Pinpoint the cell where the given text exists, returning its (x, y) midpoint coordinate. 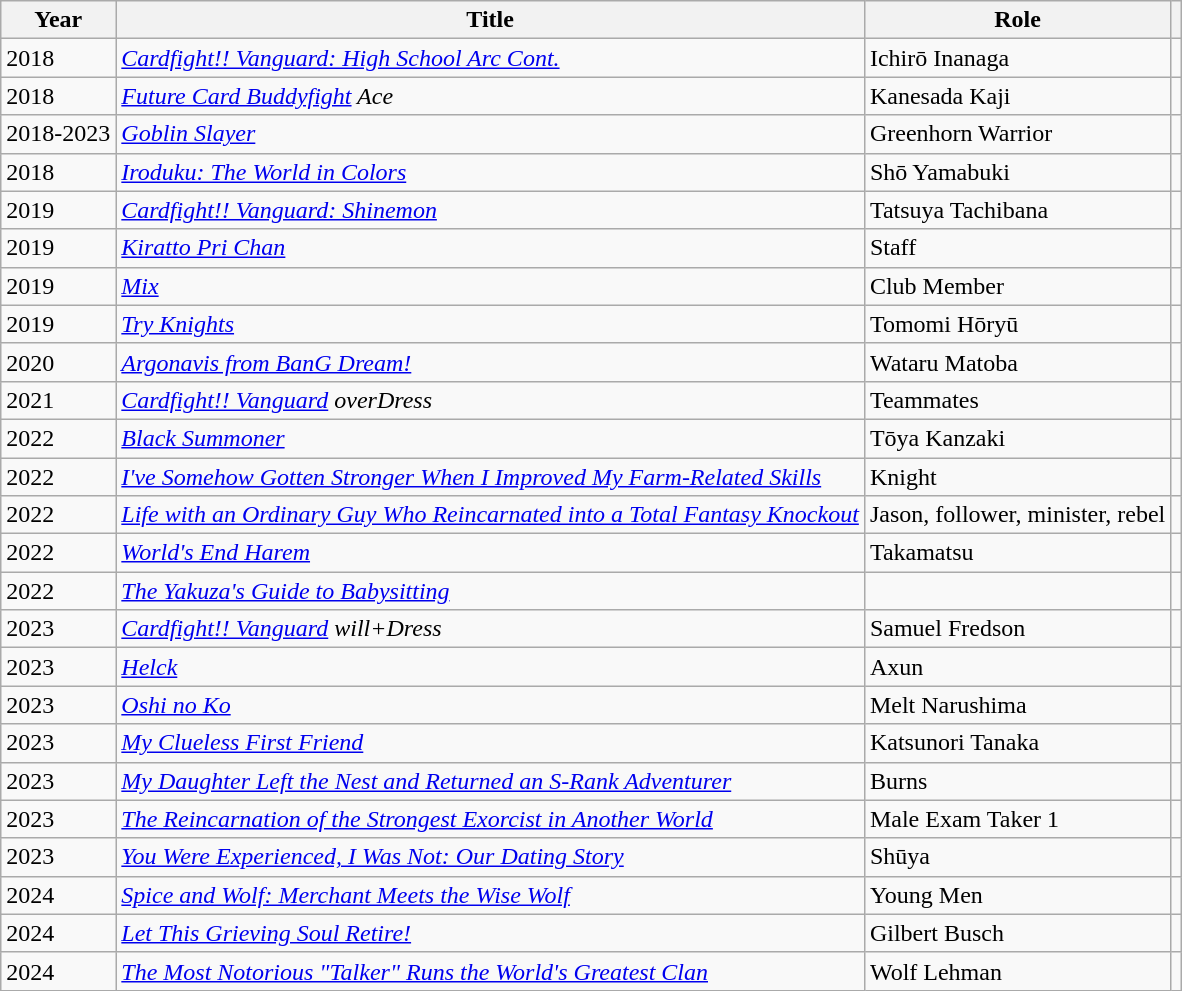
Wataru Matoba (1017, 362)
Gilbert Busch (1017, 933)
Iroduku: The World in Colors (490, 172)
Takamatsu (1017, 553)
Burns (1017, 781)
Samuel Fredson (1017, 629)
Kiratto Pri Chan (490, 248)
My Daughter Left the Nest and Returned an S-Rank Adventurer (490, 781)
Cardfight!! Vanguard: Shinemon (490, 210)
Club Member (1017, 286)
Future Card Buddyfight Ace (490, 96)
2020 (58, 362)
Cardfight!! Vanguard will+Dress (490, 629)
Shō Yamabuki (1017, 172)
2018-2023 (58, 134)
2021 (58, 400)
Year (58, 20)
Tōya Kanzaki (1017, 438)
Spice and Wolf: Merchant Meets the Wise Wolf (490, 895)
Teammates (1017, 400)
Goblin Slayer (490, 134)
The Yakuza's Guide to Babysitting (490, 591)
The Most Notorious "Talker" Runs the World's Greatest Clan (490, 971)
Title (490, 20)
Cardfight!! Vanguard overDress (490, 400)
Greenhorn Warrior (1017, 134)
Role (1017, 20)
You Were Experienced, I Was Not: Our Dating Story (490, 857)
I've Somehow Gotten Stronger When I Improved My Farm-Related Skills (490, 477)
My Clueless First Friend (490, 743)
The Reincarnation of the Strongest Exorcist in Another World (490, 819)
Life with an Ordinary Guy Who Reincarnated into a Total Fantasy Knockout (490, 515)
Cardfight!! Vanguard: High School Arc Cont. (490, 58)
Mix (490, 286)
Wolf Lehman (1017, 971)
Tatsuya Tachibana (1017, 210)
Helck (490, 667)
Let This Grieving Soul Retire! (490, 933)
Argonavis from BanG Dream! (490, 362)
Ichirō Inanaga (1017, 58)
Black Summoner (490, 438)
Young Men (1017, 895)
Axun (1017, 667)
Oshi no Ko (490, 705)
Staff (1017, 248)
Knight (1017, 477)
Try Knights (490, 324)
Shūya (1017, 857)
Kanesada Kaji (1017, 96)
World's End Harem (490, 553)
Katsunori Tanaka (1017, 743)
Jason, follower, minister, rebel (1017, 515)
Tomomi Hōryū (1017, 324)
Male Exam Taker 1 (1017, 819)
Melt Narushima (1017, 705)
